Locate the cell with the specified text and output its [X, Y] center coordinate. 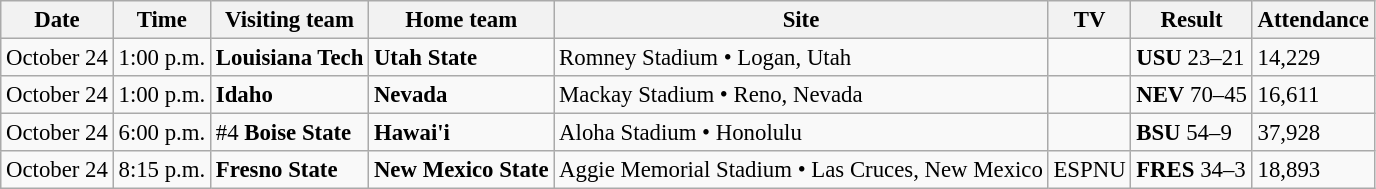
Attendance [1313, 20]
Nevada [462, 95]
14,229 [1313, 58]
Fresno State [290, 170]
Aloha Stadium • Honolulu [801, 133]
18,893 [1313, 170]
USU 23–21 [1192, 58]
#4 Boise State [290, 133]
BSU 54–9 [1192, 133]
ESPNU [1090, 170]
16,611 [1313, 95]
New Mexico State [462, 170]
37,928 [1313, 133]
8:15 p.m. [162, 170]
Home team [462, 20]
FRES 34–3 [1192, 170]
Time [162, 20]
Site [801, 20]
Date [57, 20]
NEV 70–45 [1192, 95]
Idaho [290, 95]
Result [1192, 20]
Romney Stadium • Logan, Utah [801, 58]
Aggie Memorial Stadium • Las Cruces, New Mexico [801, 170]
Louisiana Tech [290, 58]
6:00 p.m. [162, 133]
TV [1090, 20]
Utah State [462, 58]
Mackay Stadium • Reno, Nevada [801, 95]
Hawai'i [462, 133]
Visiting team [290, 20]
